Pinpoint the cell where the given text exists, returning its (X, Y) midpoint coordinate. 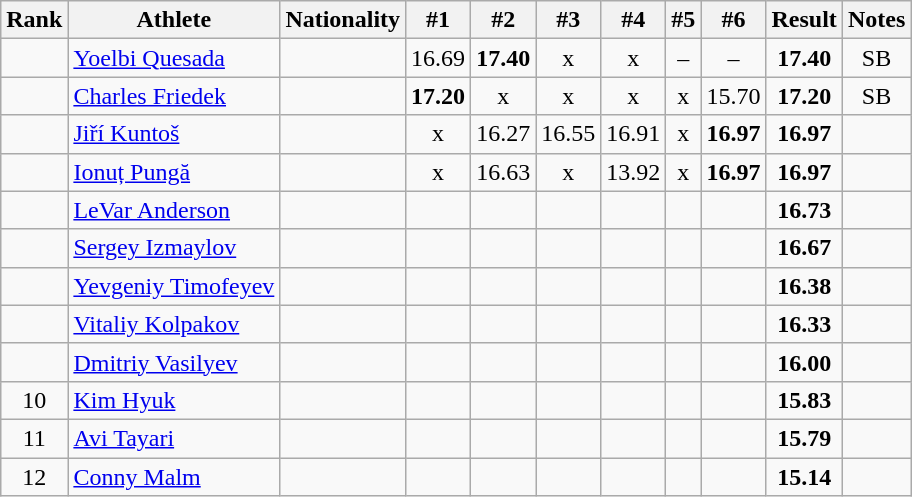
16.91 (634, 134)
LeVar Anderson (174, 210)
16.69 (438, 58)
#6 (734, 20)
13.92 (634, 172)
Athlete (174, 20)
Result (804, 20)
Notes (876, 20)
16.00 (804, 362)
#4 (634, 20)
10 (34, 400)
15.83 (804, 400)
#2 (504, 20)
Charles Friedek (174, 96)
16.38 (804, 286)
Ionuț Pungă (174, 172)
Dmitriy Vasilyev (174, 362)
15.70 (734, 96)
Nationality (343, 20)
16.67 (804, 248)
12 (34, 477)
Conny Malm (174, 477)
16.33 (804, 324)
15.79 (804, 438)
Sergey Izmaylov (174, 248)
Kim Hyuk (174, 400)
16.27 (504, 134)
16.55 (568, 134)
Vitaliy Kolpakov (174, 324)
#5 (684, 20)
Yevgeniy Timofeyev (174, 286)
#1 (438, 20)
Rank (34, 20)
15.14 (804, 477)
#3 (568, 20)
Jiří Kuntoš (174, 134)
Avi Tayari (174, 438)
16.73 (804, 210)
Yoelbi Quesada (174, 58)
16.63 (504, 172)
11 (34, 438)
